Pinpoint the cell where the given text exists, returning its [x, y] midpoint coordinate. 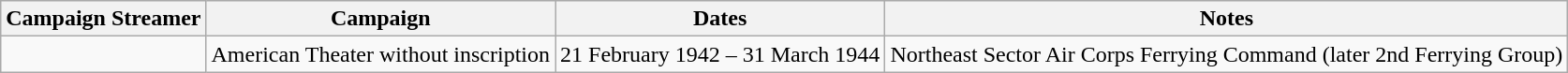
Campaign [380, 19]
21 February 1942 – 31 March 1944 [720, 54]
Northeast Sector Air Corps Ferrying Command (later 2nd Ferrying Group) [1227, 54]
American Theater without inscription [380, 54]
Notes [1227, 19]
Dates [720, 19]
Campaign Streamer [103, 19]
